Determine the [x, y] coordinate at the center of the cell enclosing the given text.  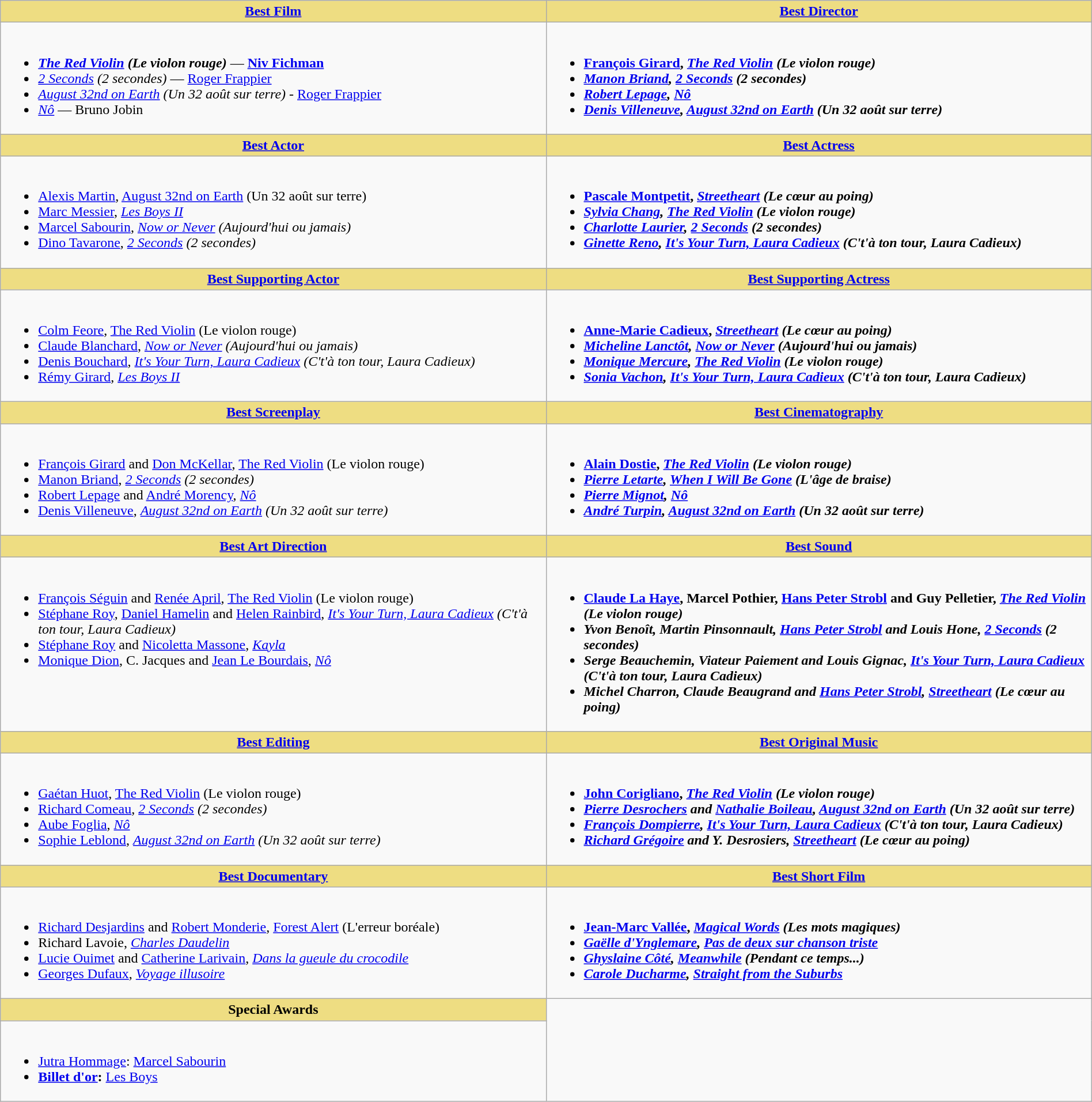
Special Awards [273, 1010]
Best Supporting Actress [819, 279]
Best Documentary [273, 876]
Best Actress [819, 145]
Best Film [273, 12]
Best Actor [273, 145]
Best Screenplay [273, 412]
Best Original Music [819, 742]
Best Supporting Actor [273, 279]
Best Art Direction [273, 546]
Best Short Film [819, 876]
Best Editing [273, 742]
Best Sound [819, 546]
Jutra Hommage: Marcel SabourinBillet d'or: Les Boys [273, 1061]
Best Director [819, 12]
Best Cinematography [819, 412]
